Identify which cell holds the provided text, then report its (x, y) central coordinate. 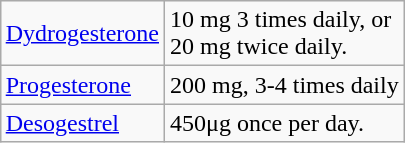
Progesterone (82, 85)
Desogestrel (82, 123)
200 mg, 3-4 times daily (285, 85)
450μg once per day. (285, 123)
10 mg 3 times daily, or20 mg twice daily. (285, 34)
Dydrogesterone (82, 34)
